For the text-containing cell, return its midpoint in (X, Y) coordinate format. 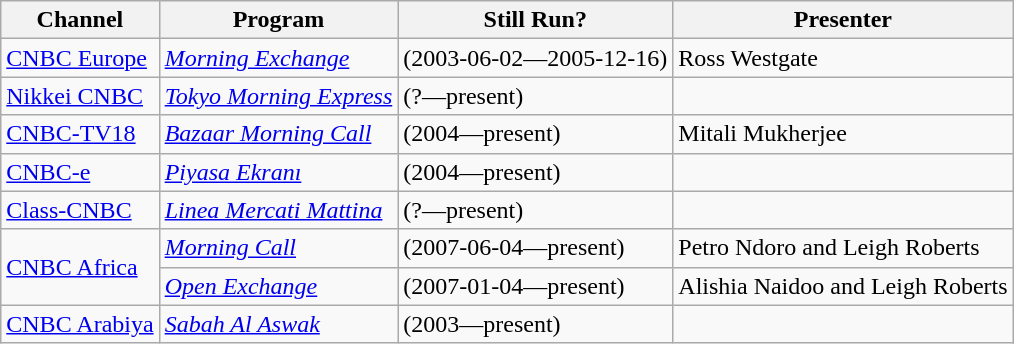
Channel (80, 20)
Presenter (843, 20)
CNBC Arabiya (80, 324)
Class-CNBC (80, 210)
Alishia Naidoo and Leigh Roberts (843, 286)
CNBC-e (80, 172)
(2007-01-04—present) (536, 286)
Program (278, 20)
Tokyo Morning Express (278, 96)
Petro Ndoro and Leigh Roberts (843, 248)
Mitali Mukherjee (843, 134)
Bazaar Morning Call (278, 134)
Open Exchange (278, 286)
Sabah Al Aswak (278, 324)
Still Run? (536, 20)
Nikkei CNBC (80, 96)
Piyasa Ekranı (278, 172)
(2003-06-02—2005-12-16) (536, 58)
(2007-06-04—present) (536, 248)
CNBC Africa (80, 267)
Ross Westgate (843, 58)
Linea Mercati Mattina (278, 210)
Morning Call (278, 248)
CNBC Europe (80, 58)
(2003—present) (536, 324)
Morning Exchange (278, 58)
CNBC-TV18 (80, 134)
